Return the [x, y] coordinate for the center point of the cell that contains the specified text.  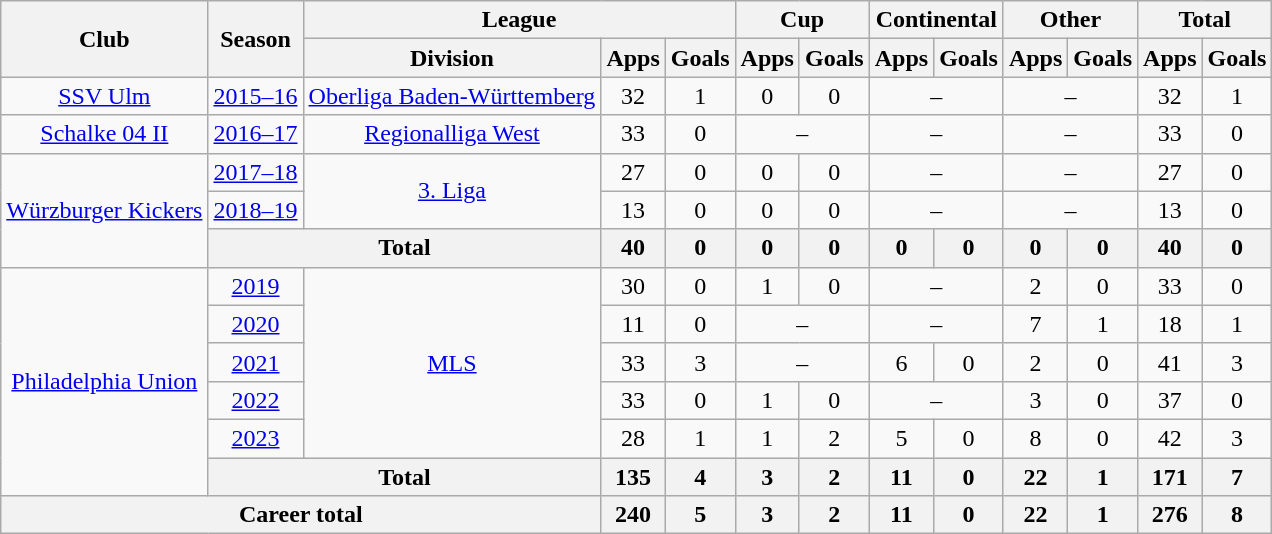
Division [452, 58]
18 [1170, 324]
2020 [256, 324]
Regionalliga West [452, 134]
42 [1170, 438]
171 [1170, 477]
2023 [256, 438]
Continental [936, 20]
Career total [301, 515]
4 [700, 477]
135 [633, 477]
Season [256, 39]
Philadelphia Union [104, 381]
240 [633, 515]
41 [1170, 362]
Other [1070, 20]
League [519, 20]
2022 [256, 400]
2016–17 [256, 134]
Würzburger Kickers [104, 210]
Oberliga Baden-Württemberg [452, 96]
30 [633, 286]
2021 [256, 362]
3. Liga [452, 191]
2017–18 [256, 172]
2015–16 [256, 96]
28 [633, 438]
37 [1170, 400]
2019 [256, 286]
276 [1170, 515]
Schalke 04 II [104, 134]
Cup [802, 20]
6 [901, 362]
MLS [452, 362]
SSV Ulm [104, 96]
Club [104, 39]
2018–19 [256, 210]
